Output the [X, Y] coordinate of the center of the cell containing the given text.  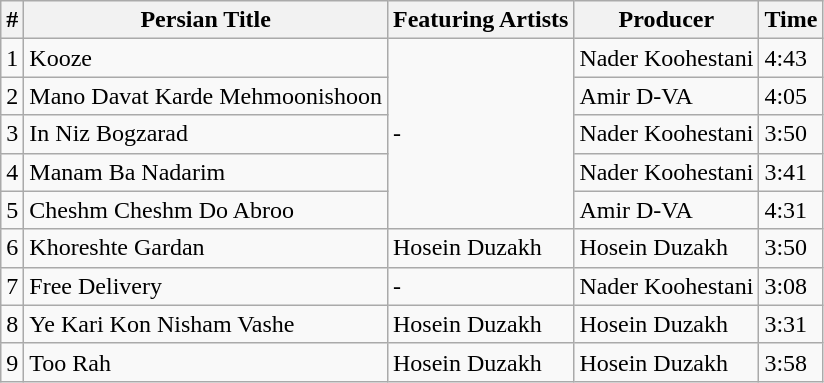
2 [12, 96]
3:41 [791, 172]
7 [12, 286]
3 [12, 134]
In Niz Bogzarad [206, 134]
6 [12, 248]
Cheshm Cheshm Do Abroo [206, 210]
Time [791, 20]
8 [12, 324]
4:31 [791, 210]
Featuring Artists [480, 20]
Kooze [206, 58]
3:31 [791, 324]
Free Delivery [206, 286]
Ye Kari Kon Nisham Vashe [206, 324]
Too Rah [206, 362]
9 [12, 362]
3:08 [791, 286]
3:58 [791, 362]
Khoreshte Gardan [206, 248]
Persian Title [206, 20]
# [12, 20]
Mano Davat Karde Mehmoonishoon [206, 96]
5 [12, 210]
Manam Ba Nadarim [206, 172]
4 [12, 172]
4:43 [791, 58]
1 [12, 58]
Producer [666, 20]
4:05 [791, 96]
